Scan for the cell matching the given text and deliver its (X, Y) coordinate at center. 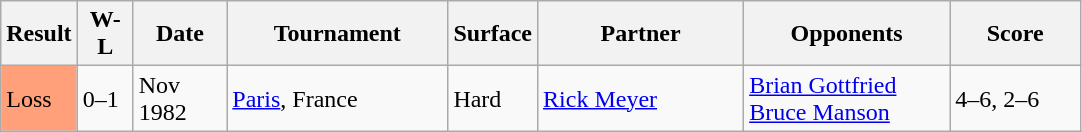
Tournament (338, 34)
4–6, 2–6 (1016, 98)
Partner (641, 34)
Score (1016, 34)
Surface (493, 34)
Result (39, 34)
Rick Meyer (641, 98)
Date (180, 34)
0–1 (105, 98)
Nov 1982 (180, 98)
Opponents (847, 34)
Loss (39, 98)
Hard (493, 98)
Brian Gottfried Bruce Manson (847, 98)
W-L (105, 34)
Paris, France (338, 98)
